From the cell containing the given text, extract its center point as (x, y) coordinate. 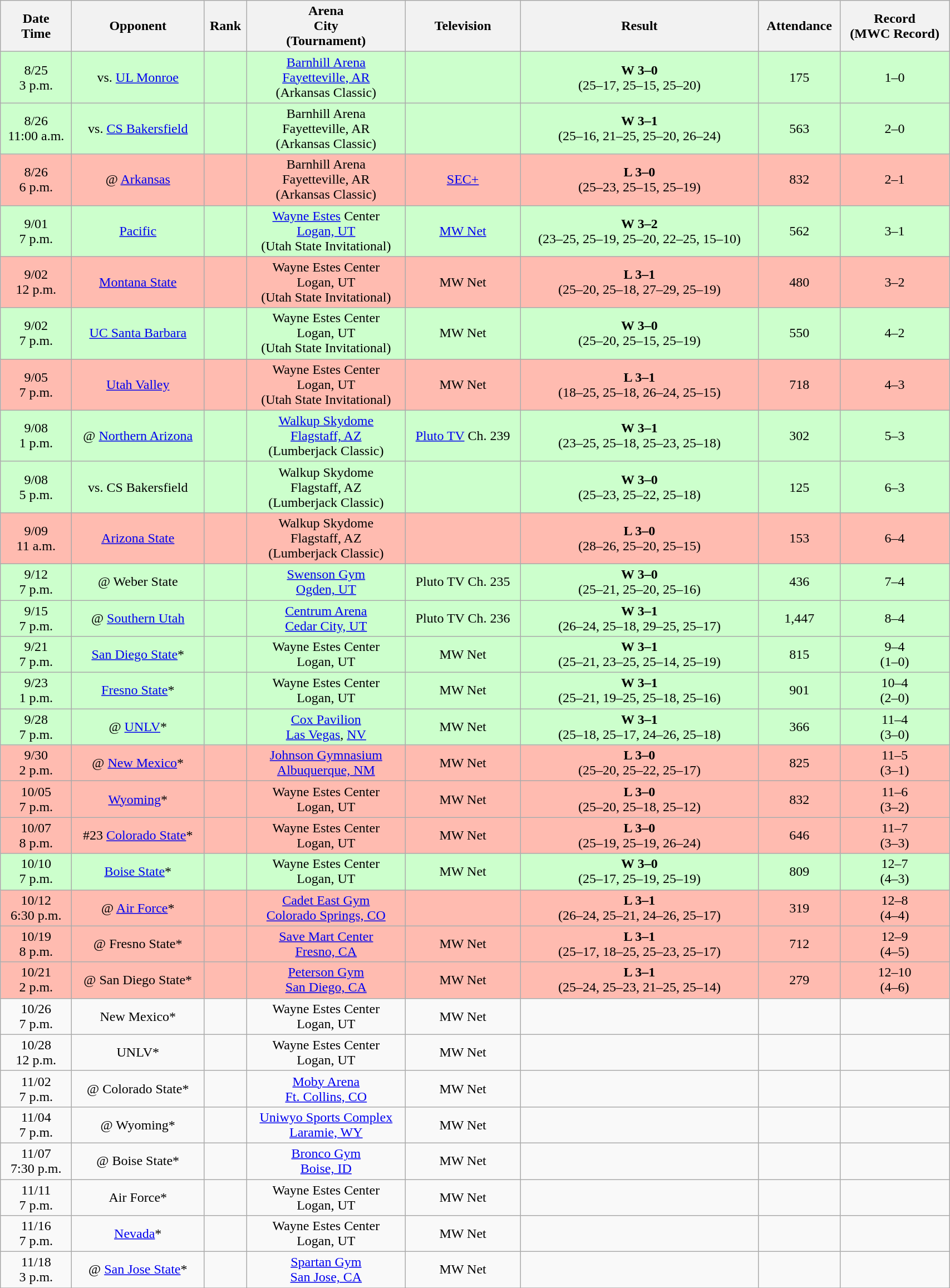
Attendance (799, 26)
Peterson GymSan Diego, CA (326, 980)
L 3–0(25–20, 25–18, 25–12) (639, 799)
UC Santa Barbara (138, 333)
9/127 p.m. (36, 582)
W 3–1(25–16, 21–25, 25–20, 26–24) (639, 129)
L 3–0(25–20, 25–22, 25–17) (639, 763)
4–3 (895, 384)
9–4(1–0) (895, 654)
New Mexico* (138, 1016)
11–6(3–2) (895, 799)
5–3 (895, 436)
DateTime (36, 26)
Arizona State (138, 538)
11/027 p.m. (36, 1088)
302 (799, 436)
W 3–0(25–20, 25–15, 25–19) (639, 333)
W 3–1(23–25, 25–18, 25–23, 25–18) (639, 436)
825 (799, 763)
153 (799, 538)
12–10(4–6) (895, 980)
Pluto TV Ch. 235 (462, 582)
@ Boise State* (138, 1161)
9/0911 a.m. (36, 538)
550 (799, 333)
9/027 p.m. (36, 333)
W 3–0(25–17, 25–15, 25–20) (639, 77)
W 3–0(25–23, 25–22, 25–18) (639, 487)
9/057 p.m. (36, 384)
vs. UL Monroe (138, 77)
#23 Colorado State* (138, 836)
L 3–0(25–19, 25–19, 26–24) (639, 836)
W 3–2(23–25, 25–19, 25–20, 22–25, 15–10) (639, 231)
Montana State (138, 282)
10/126:30 p.m. (36, 908)
UNLV* (138, 1053)
@ New Mexico* (138, 763)
W 3–0(25–17, 25–19, 25–19) (639, 871)
2–1 (895, 180)
Swenson GymOgden, UT (326, 582)
W 3–0(25–21, 25–20, 25–16) (639, 582)
7–4 (895, 582)
10/078 p.m. (36, 836)
9/017 p.m. (36, 231)
Uniwyo Sports ComplexLaramie, WY (326, 1125)
12–8(4–4) (895, 908)
Johnson GymnasiumAlbuquerque, NM (326, 763)
3–1 (895, 231)
W 3–1(25–21, 23–25, 25–14, 25–19) (639, 654)
L 3–0(25–23, 25–15, 25–19) (639, 180)
SEC+ (462, 180)
6–4 (895, 538)
Fresno State* (138, 691)
Bronco GymBoise, ID (326, 1161)
125 (799, 487)
901 (799, 691)
@ UNLV* (138, 727)
6–3 (895, 487)
@ Fresno State* (138, 944)
Boise State* (138, 871)
L 3–1(25–20, 25–18, 27–29, 25–19) (639, 282)
Air Force* (138, 1197)
@ Southern Utah (138, 618)
11–7(3–3) (895, 836)
8–4 (895, 618)
11/047 p.m. (36, 1125)
ArenaCity(Tournament) (326, 26)
12–7(4–3) (895, 871)
L 3–1(26–24, 25–21, 24–26, 25–17) (639, 908)
8/2611:00 a.m. (36, 129)
1–0 (895, 77)
@ Air Force* (138, 908)
@ Wyoming* (138, 1125)
480 (799, 282)
1,447 (799, 618)
L 3–1(25–24, 25–23, 21–25, 25–14) (639, 980)
366 (799, 727)
10/2812 p.m. (36, 1053)
712 (799, 944)
319 (799, 908)
Television (462, 26)
4–2 (895, 333)
9/217 p.m. (36, 654)
10–4(2–0) (895, 691)
10/267 p.m. (36, 1016)
563 (799, 129)
L 3–1(25–17, 18–25, 25–23, 25–17) (639, 944)
Result (639, 26)
@ Arkansas (138, 180)
646 (799, 836)
Utah Valley (138, 384)
718 (799, 384)
Record(MWC Record) (895, 26)
W 3–1(26–24, 25–18, 29–25, 25–17) (639, 618)
San Diego State* (138, 654)
Nevada* (138, 1234)
L 3–0(28–26, 25–20, 25–15) (639, 538)
8/266 p.m. (36, 180)
11/183 p.m. (36, 1270)
2–0 (895, 129)
L 3–1(18–25, 25–18, 26–24, 25–15) (639, 384)
11/167 p.m. (36, 1234)
9/302 p.m. (36, 763)
809 (799, 871)
9/085 p.m. (36, 487)
11/077:30 p.m. (36, 1161)
Cox PavilionLas Vegas, NV (326, 727)
9/157 p.m. (36, 618)
11–4(3–0) (895, 727)
9/0212 p.m. (36, 282)
W 3–1(25–18, 25–17, 24–26, 25–18) (639, 727)
@ Weber State (138, 582)
Spartan GymSan Jose, CA (326, 1270)
9/287 p.m. (36, 727)
279 (799, 980)
11/117 p.m. (36, 1197)
Pluto TV Ch. 236 (462, 618)
175 (799, 77)
10/057 p.m. (36, 799)
11–5(3–1) (895, 763)
Wyoming* (138, 799)
Save Mart CenterFresno, CA (326, 944)
10/198 p.m. (36, 944)
562 (799, 231)
@ Northern Arizona (138, 436)
Rank (226, 26)
@ San Diego State* (138, 980)
3–2 (895, 282)
9/231 p.m. (36, 691)
Centrum ArenaCedar City, UT (326, 618)
9/081 p.m. (36, 436)
436 (799, 582)
12–9(4–5) (895, 944)
Moby ArenaFt. Collins, CO (326, 1088)
Pluto TV Ch. 239 (462, 436)
Cadet East GymColorado Springs, CO (326, 908)
Pacific (138, 231)
8/253 p.m. (36, 77)
Opponent (138, 26)
10/212 p.m. (36, 980)
@ San Jose State* (138, 1270)
@ Colorado State* (138, 1088)
W 3–1(25–21, 19–25, 25–18, 25–16) (639, 691)
10/107 p.m. (36, 871)
815 (799, 654)
